Detect which cell encompasses the target text, then output its [x, y] center coordinate. 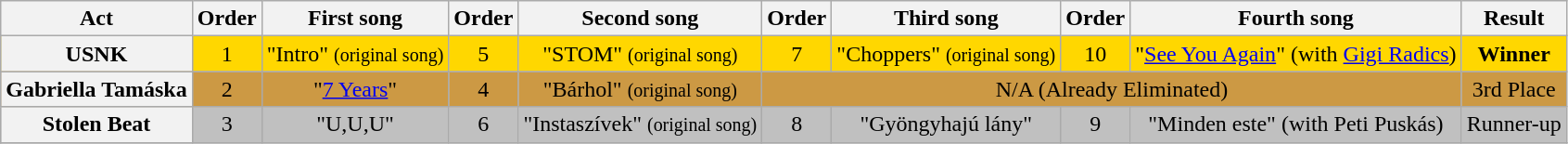
Runner-up [1513, 124]
First song [355, 19]
"U,U,U" [355, 124]
1 [226, 54]
2 [226, 89]
"Bárhol" (original song) [640, 89]
"Minden este" (with Peti Puskás) [1296, 124]
"STOM" (original song) [640, 54]
Stolen Beat [96, 124]
"7 Years" [355, 89]
Third song [946, 19]
3 [226, 124]
"Gyöngyhajú lány" [946, 124]
3rd Place [1513, 89]
"Choppers" (original song) [946, 54]
5 [484, 54]
"Instaszívek" (original song) [640, 124]
8 [797, 124]
7 [797, 54]
"Intro" (original song) [355, 54]
4 [484, 89]
6 [484, 124]
10 [1096, 54]
"See You Again" (with Gigi Radics) [1296, 54]
USNK [96, 54]
9 [1096, 124]
Second song [640, 19]
Result [1513, 19]
Winner [1513, 54]
Gabriella Tamáska [96, 89]
Fourth song [1296, 19]
N/A (Already Eliminated) [1112, 89]
Act [96, 19]
